Provide the (X, Y) coordinate of the cell's center where the given text is located.  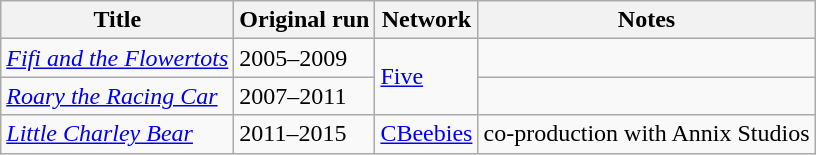
Fifi and the Flowertots (118, 58)
CBeebies (426, 134)
Little Charley Bear (118, 134)
Roary the Racing Car (118, 96)
2007–2011 (304, 96)
Title (118, 20)
Notes (646, 20)
2005–2009 (304, 58)
Original run (304, 20)
Five (426, 77)
Network (426, 20)
2011–2015 (304, 134)
co-production with Annix Studios (646, 134)
